Scan for the cell matching the given text and deliver its (X, Y) coordinate at center. 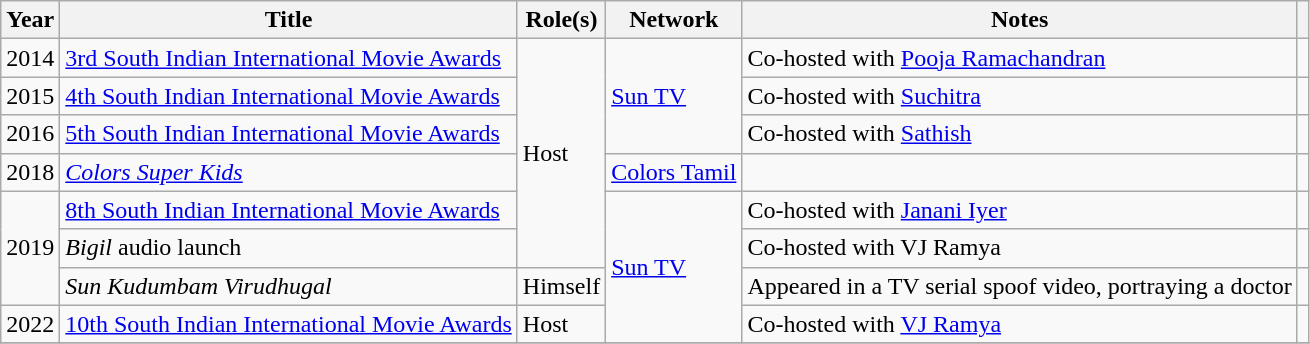
Sun Kudumbam Virudhugal (288, 286)
Colors Tamil (674, 172)
3rd South Indian International Movie Awards (288, 58)
2015 (30, 96)
2016 (30, 134)
Appeared in a TV serial spoof video, portraying a doctor (1020, 286)
2014 (30, 58)
2018 (30, 172)
4th South Indian International Movie Awards (288, 96)
Network (674, 20)
5th South Indian International Movie Awards (288, 134)
Himself (561, 286)
2019 (30, 248)
10th South Indian International Movie Awards (288, 324)
2022 (30, 324)
Year (30, 20)
8th South Indian International Movie Awards (288, 210)
Co-hosted with Suchitra (1020, 96)
Role(s) (561, 20)
Co-hosted with Pooja Ramachandran (1020, 58)
Title (288, 20)
Colors Super Kids (288, 172)
Notes (1020, 20)
Bigil audio launch (288, 248)
Co-hosted with Janani Iyer (1020, 210)
Co-hosted with Sathish (1020, 134)
